Provide the (X, Y) coordinate of the cell's center where the given text is located.  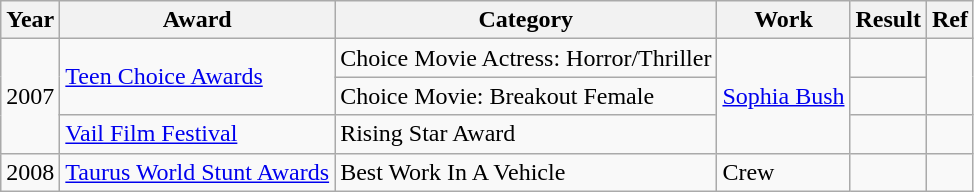
Choice Movie: Breakout Female (526, 96)
Best Work In A Vehicle (526, 172)
Category (526, 20)
Result (888, 20)
Choice Movie Actress: Horror/Thriller (526, 58)
Award (198, 20)
2007 (30, 96)
Work (784, 20)
2008 (30, 172)
Sophia Bush (784, 96)
Rising Star Award (526, 134)
Taurus World Stunt Awards (198, 172)
Year (30, 20)
Vail Film Festival (198, 134)
Crew (784, 172)
Ref (950, 20)
Teen Choice Awards (198, 77)
